Find where the given text appears and provide that cell's center as (x, y) coordinate. 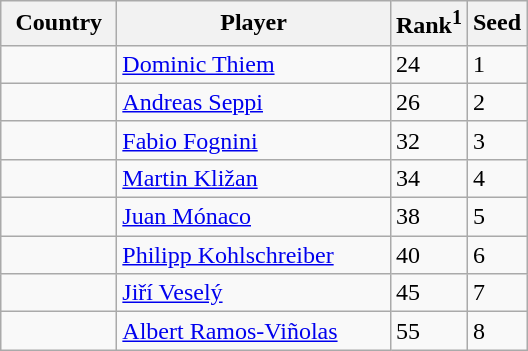
6 (496, 255)
38 (428, 217)
Andreas Seppi (254, 102)
Seed (496, 24)
Dominic Thiem (254, 64)
55 (428, 331)
45 (428, 293)
Country (59, 24)
Albert Ramos-Viñolas (254, 331)
40 (428, 255)
8 (496, 331)
Rank1 (428, 24)
2 (496, 102)
Juan Mónaco (254, 217)
Philipp Kohlschreiber (254, 255)
3 (496, 140)
Player (254, 24)
1 (496, 64)
5 (496, 217)
4 (496, 178)
32 (428, 140)
7 (496, 293)
24 (428, 64)
Jiří Veselý (254, 293)
Martin Kližan (254, 178)
34 (428, 178)
Fabio Fognini (254, 140)
26 (428, 102)
